Locate the cell with the specified text and output its (X, Y) center coordinate. 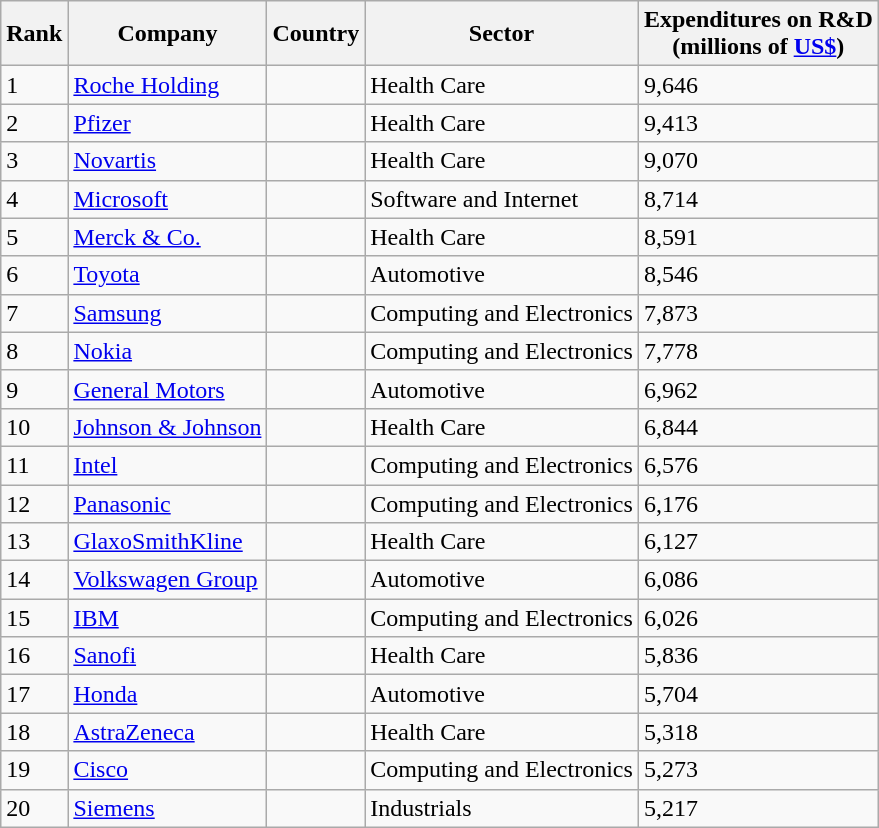
5,318 (758, 732)
Honda (168, 694)
9 (34, 389)
8,546 (758, 275)
2 (34, 123)
Pfizer (168, 123)
Software and Internet (502, 199)
7,778 (758, 351)
Roche Holding (168, 85)
6 (34, 275)
Novartis (168, 161)
6,026 (758, 618)
Toyota (168, 275)
9,646 (758, 85)
5,836 (758, 656)
IBM (168, 618)
17 (34, 694)
19 (34, 770)
11 (34, 465)
Country (316, 34)
8,591 (758, 237)
Samsung (168, 313)
General Motors (168, 389)
Cisco (168, 770)
9,070 (758, 161)
20 (34, 808)
Expenditures on R&D (millions of US$) (758, 34)
GlaxoSmithKline (168, 542)
Merck & Co. (168, 237)
9,413 (758, 123)
6,127 (758, 542)
3 (34, 161)
10 (34, 427)
4 (34, 199)
6,962 (758, 389)
1 (34, 85)
Johnson & Johnson (168, 427)
Company (168, 34)
12 (34, 503)
Rank (34, 34)
5,273 (758, 770)
6,176 (758, 503)
16 (34, 656)
7 (34, 313)
Sanofi (168, 656)
Microsoft (168, 199)
5 (34, 237)
Nokia (168, 351)
Panasonic (168, 503)
Siemens (168, 808)
Industrials (502, 808)
8,714 (758, 199)
8 (34, 351)
Volkswagen Group (168, 580)
5,217 (758, 808)
Sector (502, 34)
15 (34, 618)
AstraZeneca (168, 732)
7,873 (758, 313)
18 (34, 732)
6,086 (758, 580)
13 (34, 542)
5,704 (758, 694)
14 (34, 580)
Intel (168, 465)
6,576 (758, 465)
6,844 (758, 427)
